Return the (X, Y) coordinate for the center point of the cell that contains the specified text.  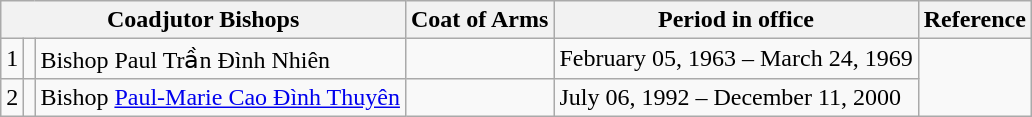
Reference (974, 20)
Coadjutor Bishops (204, 20)
Coat of Arms (479, 20)
July 06, 1992 – December 11, 2000 (736, 97)
2 (12, 97)
Period in office (736, 20)
February 05, 1963 – March 24, 1969 (736, 59)
Bishop Paul-Marie Cao Ðình Thuyên (220, 97)
1 (12, 59)
Bishop Paul Trần Ðình Nhiên (220, 59)
